Detect which cell encompasses the target text, then output its (x, y) center coordinate. 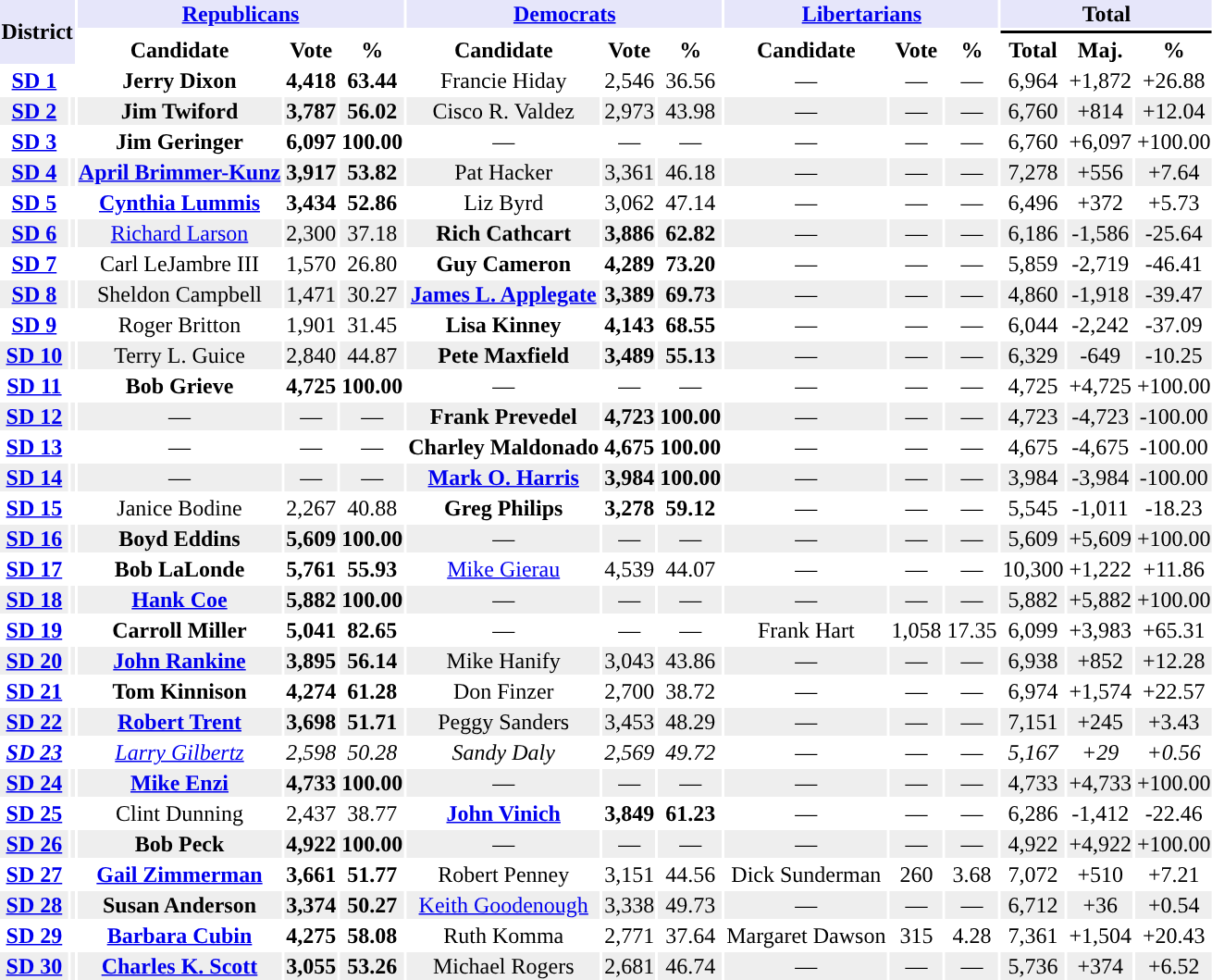
3,698 (311, 722)
SD 8 (34, 294)
4.28 (971, 936)
SD 18 (34, 600)
Cisco R. Valdez (503, 111)
3,389 (629, 294)
56.14 (372, 661)
Tom Kinnison (179, 691)
1,570 (311, 264)
SD 7 (34, 264)
SD 25 (34, 813)
+11.86 (1173, 569)
April Brimmer-Kunz (179, 172)
Liz Byrd (503, 203)
+29 (1101, 752)
51.77 (372, 875)
Mike Enzi (179, 783)
44.07 (690, 569)
+510 (1101, 875)
-39.47 (1173, 294)
Terry L. Guice (179, 355)
2,840 (311, 355)
-1,011 (1101, 508)
+0.54 (1173, 905)
Robert Trent (179, 722)
Pat Hacker (503, 172)
73.20 (690, 264)
Democrats (564, 14)
6,097 (311, 142)
2,300 (311, 233)
2,771 (629, 936)
+7.64 (1173, 172)
-1,586 (1101, 233)
Bob Grieve (179, 386)
+12.04 (1173, 111)
Republicans (241, 14)
Larry Gilbertz (179, 752)
SD 20 (34, 661)
SD 19 (34, 630)
Frank Prevedel (503, 416)
Mike Gierau (503, 569)
3,886 (629, 233)
-37.09 (1173, 325)
43.98 (690, 111)
Libertarians (862, 14)
-4,723 (1101, 416)
Guy Cameron (503, 264)
61.28 (372, 691)
Ruth Komma (503, 936)
SD 15 (34, 508)
3,374 (311, 905)
-4,675 (1101, 447)
3,434 (311, 203)
Cynthia Lummis (179, 203)
SD 28 (34, 905)
+3.43 (1173, 722)
SD 10 (34, 355)
-22.46 (1173, 813)
+556 (1101, 172)
Jerry Dixon (179, 81)
Michael Rogers (503, 966)
Frank Hart (807, 630)
3,062 (629, 203)
44.87 (372, 355)
Don Finzer (503, 691)
+65.31 (1173, 630)
31.45 (372, 325)
-1,412 (1101, 813)
2,973 (629, 111)
+7.21 (1173, 875)
SD 27 (34, 875)
6,329 (1033, 355)
-25.64 (1173, 233)
+36 (1101, 905)
SD 22 (34, 722)
Jim Geringer (179, 142)
SD 17 (34, 569)
2,569 (629, 752)
+1,574 (1101, 691)
6,044 (1033, 325)
Peggy Sanders (503, 722)
-10.25 (1173, 355)
+6,097 (1101, 142)
Robert Penney (503, 875)
+372 (1101, 203)
+4,922 (1101, 844)
53.26 (372, 966)
37.18 (372, 233)
49.72 (690, 752)
Sheldon Campbell (179, 294)
-649 (1101, 355)
3,361 (629, 172)
SD 6 (34, 233)
3,849 (629, 813)
Dick Sunderman (807, 875)
37.64 (690, 936)
+1,872 (1101, 81)
SD 29 (34, 936)
52.86 (372, 203)
Barbara Cubin (179, 936)
17.35 (971, 630)
Carl LeJambre III (179, 264)
51.71 (372, 722)
Charley Maldonado (503, 447)
Richard Larson (179, 233)
4,143 (629, 325)
6,938 (1033, 661)
-18.23 (1173, 508)
Lisa Kinney (503, 325)
40.88 (372, 508)
3,453 (629, 722)
6,286 (1033, 813)
Margaret Dawson (807, 936)
30.27 (372, 294)
4,274 (311, 691)
2,437 (311, 813)
4,275 (311, 936)
2,267 (311, 508)
Keith Goodenough (503, 905)
47.14 (690, 203)
SD 9 (34, 325)
John Rankine (179, 661)
+5,609 (1101, 539)
Clint Dunning (179, 813)
46.18 (690, 172)
6,099 (1033, 630)
53.82 (372, 172)
SD 30 (34, 966)
Sandy Daly (503, 752)
-2,719 (1101, 264)
3,043 (629, 661)
3,661 (311, 875)
58.08 (372, 936)
7,361 (1033, 936)
SD 13 (34, 447)
-3,984 (1101, 478)
Bob LaLonde (179, 569)
+20.43 (1173, 936)
+374 (1101, 966)
26.80 (372, 264)
4,289 (629, 264)
3,055 (311, 966)
61.23 (690, 813)
10,300 (1033, 569)
+6.52 (1173, 966)
Carroll Miller (179, 630)
2,598 (311, 752)
4,539 (629, 569)
+0.56 (1173, 752)
3,151 (629, 875)
+22.57 (1173, 691)
SD 26 (34, 844)
38.77 (372, 813)
315 (916, 936)
4,418 (311, 81)
-1,918 (1101, 294)
4,860 (1033, 294)
1,471 (311, 294)
+5.73 (1173, 203)
Maj. (1101, 50)
+852 (1101, 661)
SD 5 (34, 203)
SD 23 (34, 752)
Bob Peck (179, 844)
3,338 (629, 905)
SD 14 (34, 478)
68.55 (690, 325)
7,151 (1033, 722)
3,278 (629, 508)
+5,882 (1101, 600)
SD 3 (34, 142)
55.93 (372, 569)
5,859 (1033, 264)
43.86 (690, 661)
SD 2 (34, 111)
SD 21 (34, 691)
SD 16 (34, 539)
Greg Philips (503, 508)
5,041 (311, 630)
260 (916, 875)
1,058 (916, 630)
5,761 (311, 569)
50.28 (372, 752)
2,681 (629, 966)
Rich Cathcart (503, 233)
2,546 (629, 81)
James L. Applegate (503, 294)
6,974 (1033, 691)
District (37, 31)
36.56 (690, 81)
Mike Hanify (503, 661)
46.74 (690, 966)
SD 12 (34, 416)
5,545 (1033, 508)
6,186 (1033, 233)
6,496 (1033, 203)
Hank Coe (179, 600)
3,895 (311, 661)
+3,983 (1101, 630)
John Vinich (503, 813)
Boyd Eddins (179, 539)
SD 1 (34, 81)
+26.88 (1173, 81)
Roger Britton (179, 325)
Gail Zimmerman (179, 875)
SD 24 (34, 783)
5,167 (1033, 752)
Charles K. Scott (179, 966)
3,489 (629, 355)
-46.41 (1173, 264)
SD 4 (34, 172)
5,736 (1033, 966)
3,917 (311, 172)
6,712 (1033, 905)
Francie Hiday (503, 81)
3,787 (311, 111)
2,700 (629, 691)
SD 11 (34, 386)
7,278 (1033, 172)
38.72 (690, 691)
56.02 (372, 111)
55.13 (690, 355)
49.73 (690, 905)
Jim Twiford (179, 111)
6,964 (1033, 81)
62.82 (690, 233)
Mark O. Harris (503, 478)
+12.28 (1173, 661)
50.27 (372, 905)
7,072 (1033, 875)
69.73 (690, 294)
1,901 (311, 325)
Pete Maxfield (503, 355)
-2,242 (1101, 325)
82.65 (372, 630)
+4,733 (1101, 783)
+4,725 (1101, 386)
+1,222 (1101, 569)
63.44 (372, 81)
+814 (1101, 111)
48.29 (690, 722)
44.56 (690, 875)
Janice Bodine (179, 508)
Susan Anderson (179, 905)
59.12 (690, 508)
3.68 (971, 875)
+245 (1101, 722)
+1,504 (1101, 936)
